Return the [x, y] coordinate for the center point of the cell that contains the specified text.  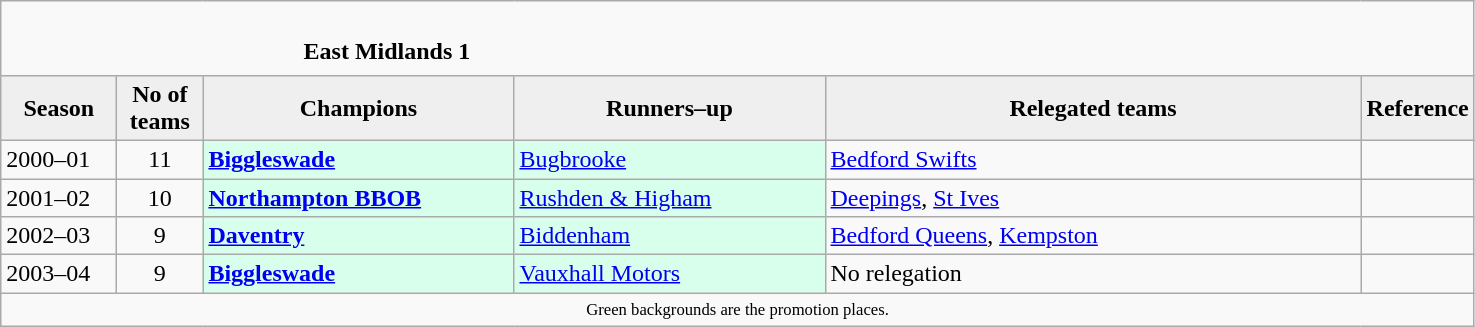
Vauxhall Motors [670, 274]
10 [160, 197]
11 [160, 159]
Biddenham [670, 236]
2001–02 [59, 197]
2003–04 [59, 274]
Daventry [358, 236]
Deepings, St Ives [1093, 197]
Green backgrounds are the promotion places. [738, 310]
Season [59, 108]
Champions [358, 108]
Northampton BBOB [358, 197]
Reference [1418, 108]
Bugbrooke [670, 159]
Relegated teams [1093, 108]
Bedford Swifts [1093, 159]
Bedford Queens, Kempston [1093, 236]
2002–03 [59, 236]
Rushden & Higham [670, 197]
Runners–up [670, 108]
No relegation [1093, 274]
No of teams [160, 108]
2000–01 [59, 159]
